For the text-containing cell, return its midpoint in [x, y] coordinate format. 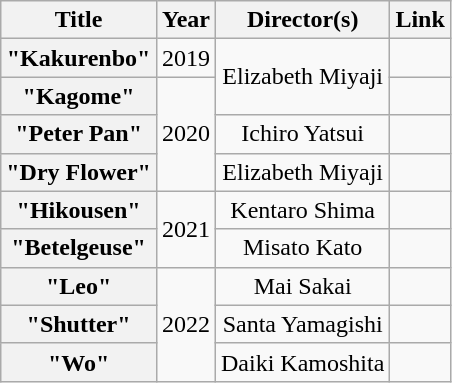
Director(s) [302, 20]
2022 [186, 324]
Title [79, 20]
Mai Sakai [302, 286]
Daiki Kamoshita [302, 362]
2021 [186, 229]
Misato Kato [302, 248]
"Kakurenbo" [79, 58]
Kentaro Shima [302, 210]
"Hikousen" [79, 210]
Ichiro Yatsui [302, 134]
Santa Yamagishi [302, 324]
Link [420, 20]
"Wo" [79, 362]
"Betelgeuse" [79, 248]
Year [186, 20]
2020 [186, 134]
"Kagome" [79, 96]
"Dry Flower" [79, 172]
"Peter Pan" [79, 134]
2019 [186, 58]
"Shutter" [79, 324]
"Leo" [79, 286]
